Identify which cell holds the provided text, then report its (x, y) central coordinate. 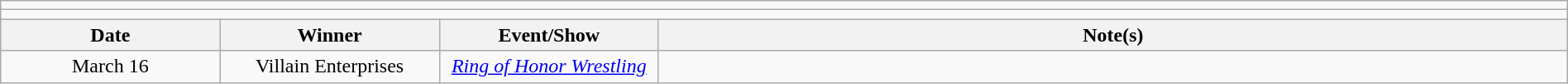
Ring of Honor Wrestling (549, 67)
Date (111, 35)
Villain Enterprises (329, 67)
Winner (329, 35)
March 16 (111, 67)
Event/Show (549, 35)
Note(s) (1113, 35)
